Search for the cell housing the specified text and yield its [X, Y] center coordinate. 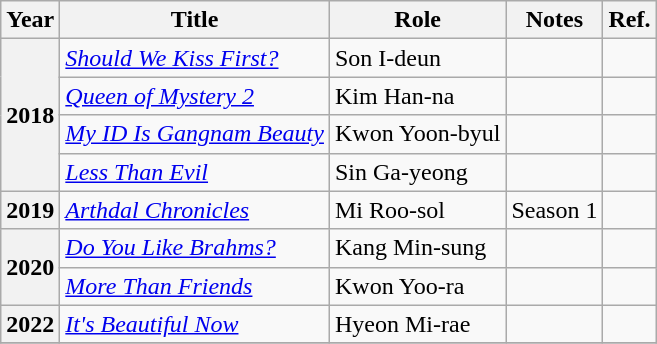
Notes [554, 20]
Kwon Yoon-byul [417, 134]
Do You Like Brahms? [195, 248]
More Than Friends [195, 286]
2020 [30, 267]
Sin Ga-yeong [417, 172]
Should We Kiss First? [195, 58]
2019 [30, 210]
My ID Is Gangnam Beauty [195, 134]
2018 [30, 115]
Queen of Mystery 2 [195, 96]
It's Beautiful Now [195, 324]
Mi Roo-sol [417, 210]
Kwon Yoo-ra [417, 286]
Season 1 [554, 210]
Kim Han-na [417, 96]
Less Than Evil [195, 172]
Hyeon Mi-rae [417, 324]
Ref. [630, 20]
Kang Min-sung [417, 248]
Role [417, 20]
Year [30, 20]
2022 [30, 324]
Arthdal Chronicles [195, 210]
Son I-deun [417, 58]
Title [195, 20]
